For the text-containing cell, return its midpoint in (X, Y) coordinate format. 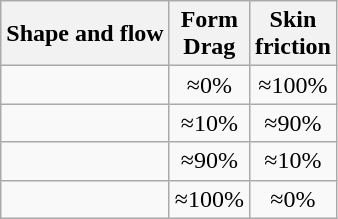
Shape and flow (85, 34)
FormDrag (209, 34)
Skinfriction (292, 34)
